Determine the (x, y) coordinate at the center of the cell enclosing the given text.  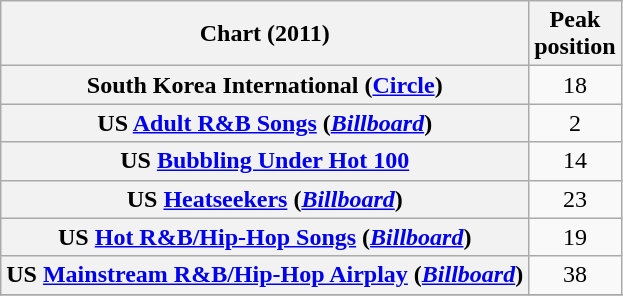
US Heatseekers (Billboard) (265, 199)
US Bubbling Under Hot 100 (265, 161)
US Mainstream R&B/Hip-Hop Airplay (Billboard) (265, 275)
South Korea International (Circle) (265, 85)
US Adult R&B Songs (Billboard) (265, 123)
14 (575, 161)
23 (575, 199)
18 (575, 85)
US Hot R&B/Hip-Hop Songs (Billboard) (265, 237)
2 (575, 123)
38 (575, 275)
Chart (2011) (265, 34)
Peakposition (575, 34)
19 (575, 237)
